Determine the [x, y] coordinate at the center of the cell enclosing the given text.  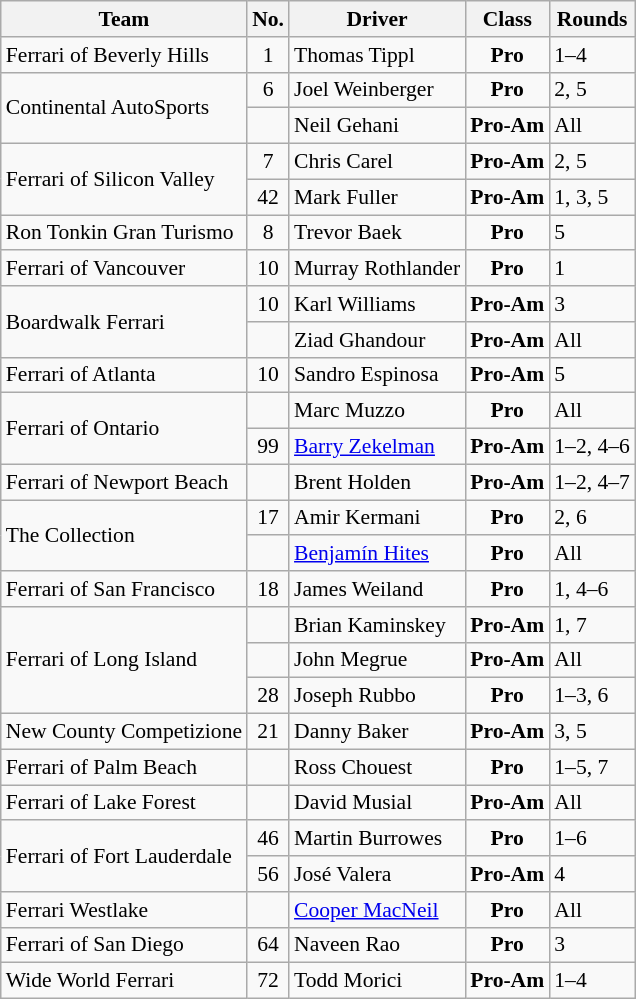
1, 4–6 [592, 589]
Thomas Tippl [377, 55]
72 [268, 981]
Neil Gehani [377, 126]
Ziad Ghandour [377, 340]
Brian Kaminskey [377, 625]
28 [268, 696]
99 [268, 447]
Danny Baker [377, 732]
4 [592, 874]
21 [268, 732]
Ferrari of Newport Beach [124, 482]
42 [268, 197]
Martin Burrowes [377, 839]
1–6 [592, 839]
Ferrari of Silicon Valley [124, 180]
3, 5 [592, 732]
7 [268, 162]
Rounds [592, 19]
Mark Fuller [377, 197]
1, 7 [592, 625]
8 [268, 233]
Ferrari of Long Island [124, 660]
Boardwalk Ferrari [124, 322]
Ferrari of Ontario [124, 428]
1–2, 4–7 [592, 482]
José Valera [377, 874]
Ferrari of San Diego [124, 945]
Ferrari Westlake [124, 910]
Cooper MacNeil [377, 910]
Sandro Espinosa [377, 375]
New County Competizione [124, 732]
Naveen Rao [377, 945]
Todd Morici [377, 981]
Brent Holden [377, 482]
6 [268, 90]
Ferrari of Palm Beach [124, 767]
Trevor Baek [377, 233]
Karl Williams [377, 304]
Ron Tonkin Gran Turismo [124, 233]
1–3, 6 [592, 696]
John Megrue [377, 660]
Class [507, 19]
1, 3, 5 [592, 197]
18 [268, 589]
Joseph Rubbo [377, 696]
Ferrari of Atlanta [124, 375]
Joel Weinberger [377, 90]
56 [268, 874]
Driver [377, 19]
Amir Kermani [377, 518]
Marc Muzzo [377, 411]
Team [124, 19]
Wide World Ferrari [124, 981]
1–2, 4–6 [592, 447]
Continental AutoSports [124, 108]
Ferrari of Vancouver [124, 269]
17 [268, 518]
Ferrari of San Francisco [124, 589]
Ferrari of Fort Lauderdale [124, 856]
Murray Rothlander [377, 269]
46 [268, 839]
James Weiland [377, 589]
David Musial [377, 803]
The Collection [124, 536]
Chris Carel [377, 162]
1–5, 7 [592, 767]
No. [268, 19]
2, 6 [592, 518]
Benjamín Hites [377, 554]
Ferrari of Lake Forest [124, 803]
64 [268, 945]
Barry Zekelman [377, 447]
Ross Chouest [377, 767]
Ferrari of Beverly Hills [124, 55]
